Extract the (X, Y) coordinate from the center of the cell holding the provided text.  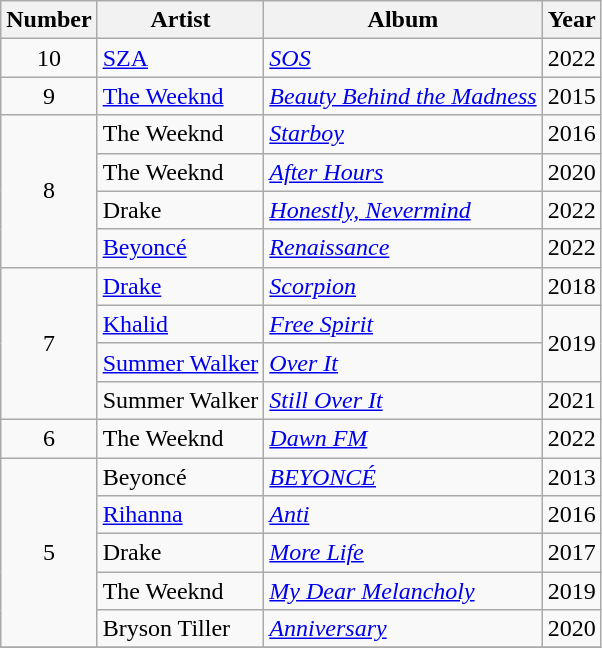
9 (49, 96)
After Hours (403, 172)
5 (49, 553)
Bryson Tiller (180, 629)
8 (49, 191)
Album (403, 20)
Artist (180, 20)
SOS (403, 58)
2021 (572, 400)
More Life (403, 553)
Dawn FM (403, 438)
2018 (572, 286)
Scorpion (403, 286)
Year (572, 20)
2015 (572, 96)
Over It (403, 362)
My Dear Melancholy (403, 591)
10 (49, 58)
BEYONCÉ (403, 477)
Khalid (180, 324)
Still Over It (403, 400)
Anti (403, 515)
Number (49, 20)
Rihanna (180, 515)
2017 (572, 553)
6 (49, 438)
Free Spirit (403, 324)
Honestly, Nevermind (403, 210)
Renaissance (403, 248)
7 (49, 343)
Starboy (403, 134)
2013 (572, 477)
SZA (180, 58)
Anniversary (403, 629)
Beauty Behind the Madness (403, 96)
